Locate the cell with the specified text and output its [X, Y] center coordinate. 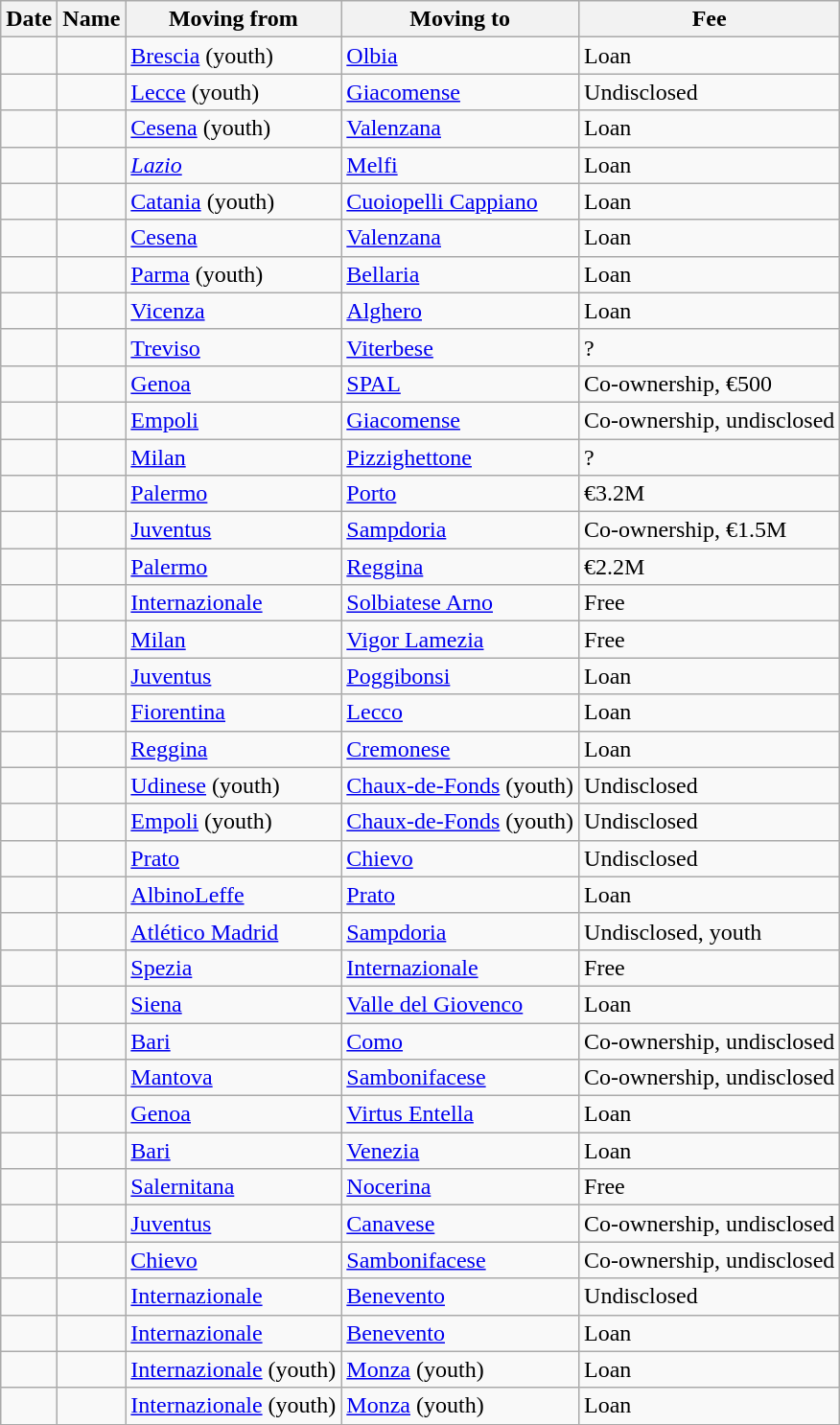
Name [92, 19]
Date [29, 19]
Canavese [460, 1224]
Lecce (youth) [234, 92]
Moving to [460, 19]
Fee [710, 19]
Empoli [234, 420]
Vicenza [234, 311]
Mantova [234, 1078]
Undisclosed, youth [710, 931]
€2.2M [710, 567]
Pizzighettone [460, 457]
Brescia (youth) [234, 56]
€3.2M [710, 494]
Valle del Giovenco [460, 1004]
Cuoiopelli Cappiano [460, 201]
Cesena (youth) [234, 128]
Moving from [234, 19]
Alghero [460, 311]
Treviso [234, 347]
Cremonese [460, 749]
Bellaria [460, 274]
Vigor Lamezia [460, 640]
Salernitana [234, 1187]
Solbiatese Arno [460, 603]
Spezia [234, 968]
Co-ownership, €500 [710, 384]
Udinese (youth) [234, 785]
Atlético Madrid [234, 931]
Co-ownership, €1.5M [710, 530]
SPAL [460, 384]
Empoli (youth) [234, 822]
Porto [460, 494]
Fiorentina [234, 712]
AlbinoLeffe [234, 895]
Poggibonsi [460, 676]
Melfi [460, 165]
Catania (youth) [234, 201]
Parma (youth) [234, 274]
Nocerina [460, 1187]
Virtus Entella [460, 1114]
Lazio [234, 165]
Viterbese [460, 347]
Cesena [234, 238]
Venezia [460, 1151]
Lecco [460, 712]
Olbia [460, 56]
Siena [234, 1004]
Como [460, 1040]
